Locate the cell with the specified text and output its (x, y) center coordinate. 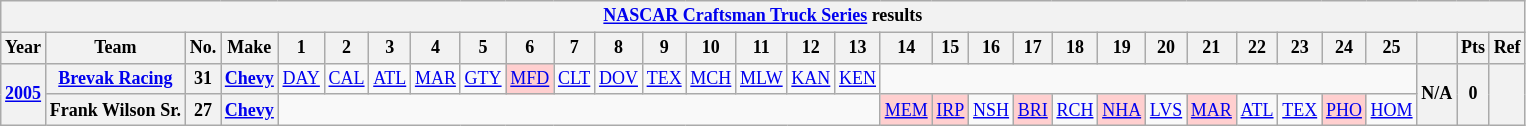
KEN (858, 78)
31 (202, 78)
PHO (1344, 110)
2 (346, 48)
KAN (811, 78)
7 (574, 48)
N/A (1437, 94)
NSH (992, 110)
CAL (346, 78)
NASCAR Craftsman Truck Series results (763, 16)
LVS (1166, 110)
16 (992, 48)
DAY (301, 78)
MFD (530, 78)
Make (249, 48)
5 (483, 48)
23 (1300, 48)
RCH (1075, 110)
21 (1212, 48)
IRP (950, 110)
22 (1257, 48)
10 (711, 48)
20 (1166, 48)
13 (858, 48)
Ref (1507, 48)
CLT (574, 78)
Team (115, 48)
3 (390, 48)
27 (202, 110)
GTY (483, 78)
NHA (1122, 110)
19 (1122, 48)
24 (1344, 48)
0 (1474, 94)
14 (906, 48)
8 (619, 48)
No. (202, 48)
11 (762, 48)
6 (530, 48)
Brevak Racing (115, 78)
15 (950, 48)
17 (1032, 48)
HOM (1392, 110)
MEM (906, 110)
BRI (1032, 110)
12 (811, 48)
18 (1075, 48)
Year (24, 48)
25 (1392, 48)
4 (436, 48)
9 (664, 48)
DOV (619, 78)
Pts (1474, 48)
1 (301, 48)
MLW (762, 78)
MCH (711, 78)
2005 (24, 94)
Frank Wilson Sr. (115, 110)
